Detect which cell encompasses the target text, then output its [X, Y] center coordinate. 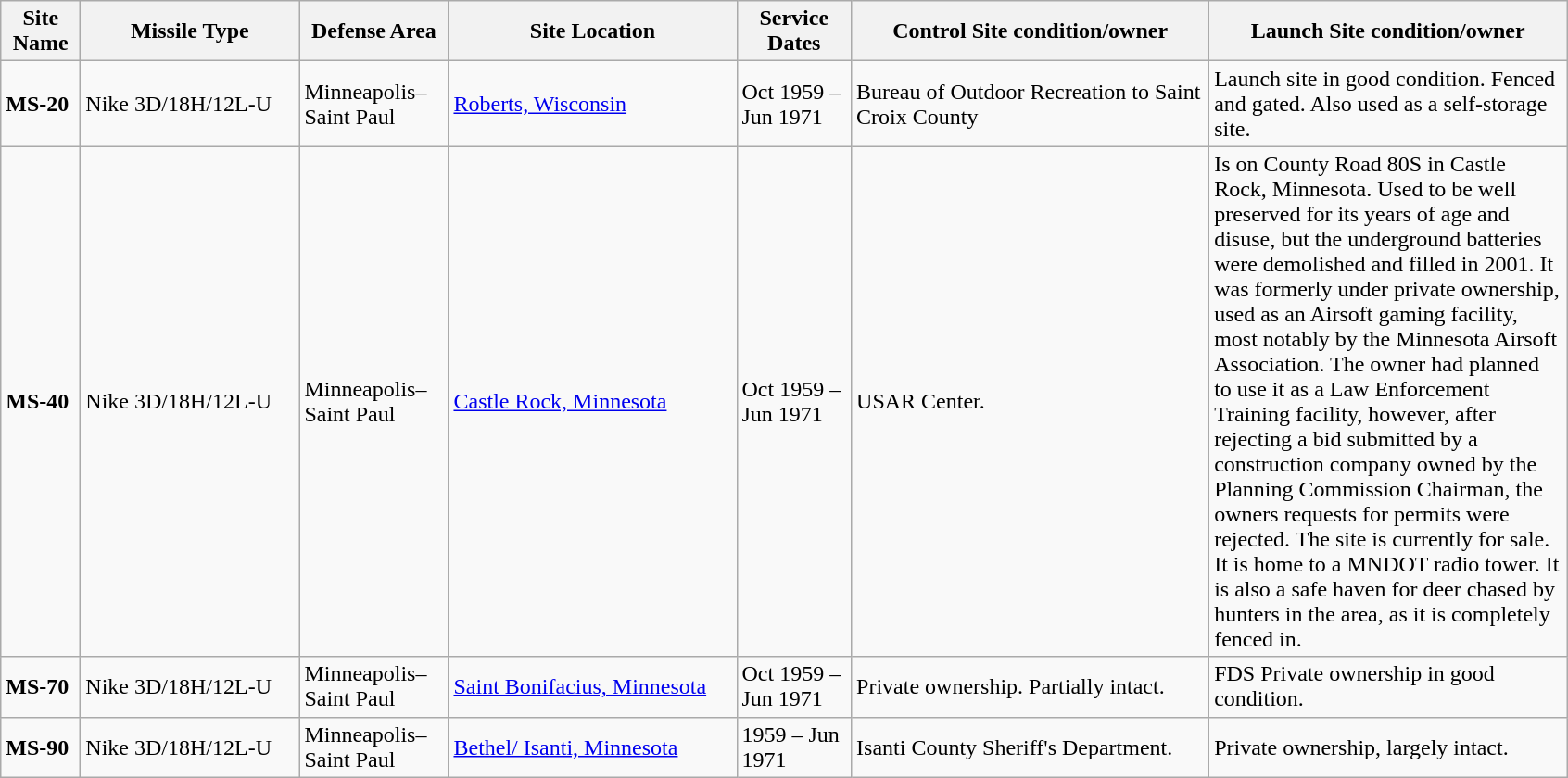
1959 – Jun 1971 [794, 747]
MS-40 [41, 402]
Private ownership. Partially intact. [1031, 687]
Saint Bonifacius, Minnesota [593, 687]
Site Name [41, 31]
Missile Type [190, 31]
Defense Area [374, 31]
Bureau of Outdoor Recreation to Saint Croix County [1031, 104]
Launch site in good condition. Fenced and gated. Also used as a self-storage site. [1388, 104]
MS-20 [41, 104]
FDS Private ownership in good condition. [1388, 687]
USAR Center. [1031, 402]
Isanti County Sheriff's Department. [1031, 747]
Control Site condition/owner [1031, 31]
Bethel/ Isanti, Minnesota [593, 747]
Castle Rock, Minnesota [593, 402]
Private ownership, largely intact. [1388, 747]
MS-70 [41, 687]
Roberts, Wisconsin [593, 104]
MS-90 [41, 747]
Service Dates [794, 31]
Launch Site condition/owner [1388, 31]
Site Location [593, 31]
